From the cell containing the given text, extract its center point as [x, y] coordinate. 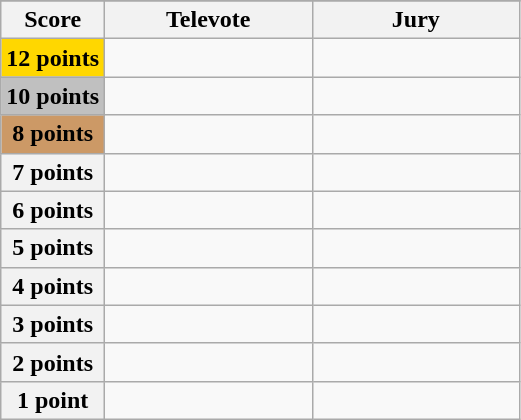
3 points [53, 324]
7 points [53, 172]
Jury [416, 20]
5 points [53, 248]
1 point [53, 400]
12 points [53, 58]
Score [53, 20]
2 points [53, 362]
8 points [53, 134]
6 points [53, 210]
Televote [209, 20]
10 points [53, 96]
4 points [53, 286]
